Determine the (X, Y) coordinate at the center of the cell enclosing the given text.  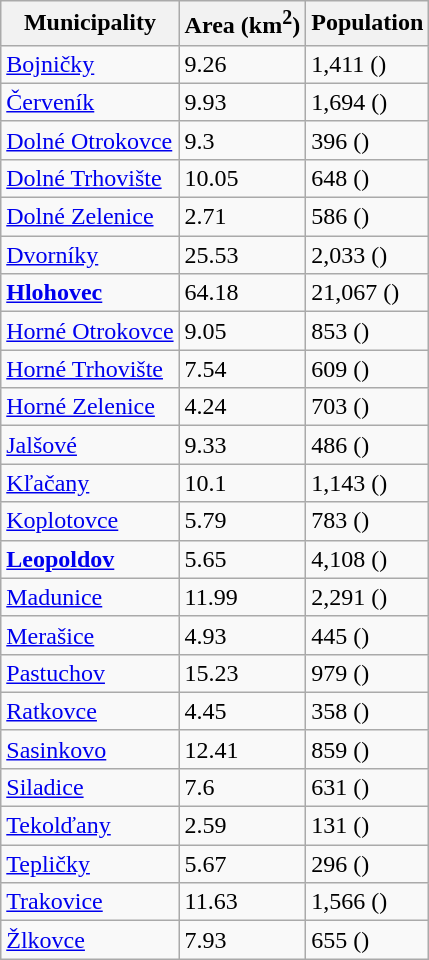
Horné Trhovište (90, 369)
853 () (368, 331)
7.93 (242, 940)
9.33 (242, 445)
10.1 (242, 483)
11.99 (242, 597)
358 () (368, 711)
Hlohovec (90, 293)
655 () (368, 940)
25.53 (242, 255)
4.24 (242, 407)
10.05 (242, 178)
Area (km2) (242, 24)
396 () (368, 140)
Merašice (90, 635)
Tepličky (90, 864)
4,108 () (368, 559)
Dolné Zelenice (90, 217)
7.6 (242, 787)
296 () (368, 864)
859 () (368, 749)
Trakovice (90, 902)
15.23 (242, 673)
783 () (368, 521)
1,143 () (368, 483)
9.05 (242, 331)
64.18 (242, 293)
Horné Zelenice (90, 407)
586 () (368, 217)
Pastuchov (90, 673)
Kľačany (90, 483)
Červeník (90, 102)
631 () (368, 787)
979 () (368, 673)
648 () (368, 178)
5.67 (242, 864)
Siladice (90, 787)
9.26 (242, 64)
609 () (368, 369)
11.63 (242, 902)
703 () (368, 407)
Tekolďany (90, 826)
2.59 (242, 826)
Municipality (90, 24)
5.79 (242, 521)
Koplotovce (90, 521)
2,033 () (368, 255)
Sasinkovo (90, 749)
2,291 () (368, 597)
Dolné Trhovište (90, 178)
Ratkovce (90, 711)
Population (368, 24)
21,067 () (368, 293)
4.45 (242, 711)
1,411 () (368, 64)
1,694 () (368, 102)
4.93 (242, 635)
Dvorníky (90, 255)
7.54 (242, 369)
12.41 (242, 749)
5.65 (242, 559)
486 () (368, 445)
Žlkovce (90, 940)
1,566 () (368, 902)
2.71 (242, 217)
131 () (368, 826)
Horné Otrokovce (90, 331)
Leopoldov (90, 559)
Dolné Otrokovce (90, 140)
Bojničky (90, 64)
9.93 (242, 102)
445 () (368, 635)
Jalšové (90, 445)
Madunice (90, 597)
9.3 (242, 140)
